From the cell containing the given text, extract its center point as (x, y) coordinate. 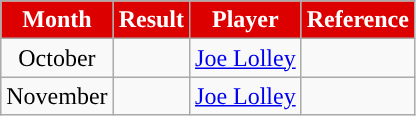
October (57, 58)
Result (151, 20)
Month (57, 20)
Reference (358, 20)
November (57, 96)
Player (246, 20)
